Search for the cell housing the specified text and yield its [x, y] center coordinate. 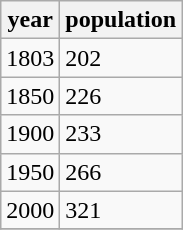
1900 [30, 134]
233 [121, 134]
202 [121, 58]
population [121, 20]
1850 [30, 96]
266 [121, 172]
2000 [30, 210]
1950 [30, 172]
1803 [30, 58]
226 [121, 96]
321 [121, 210]
year [30, 20]
